Identify which cell holds the provided text, then report its [X, Y] central coordinate. 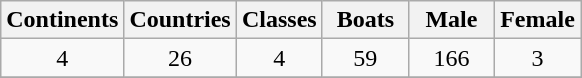
Countries [180, 20]
Female [537, 20]
Classes [279, 20]
59 [365, 58]
26 [180, 58]
Boats [365, 20]
Male [451, 20]
166 [451, 58]
3 [537, 58]
Continents [62, 20]
